Locate the cell with the specified text and output its [x, y] center coordinate. 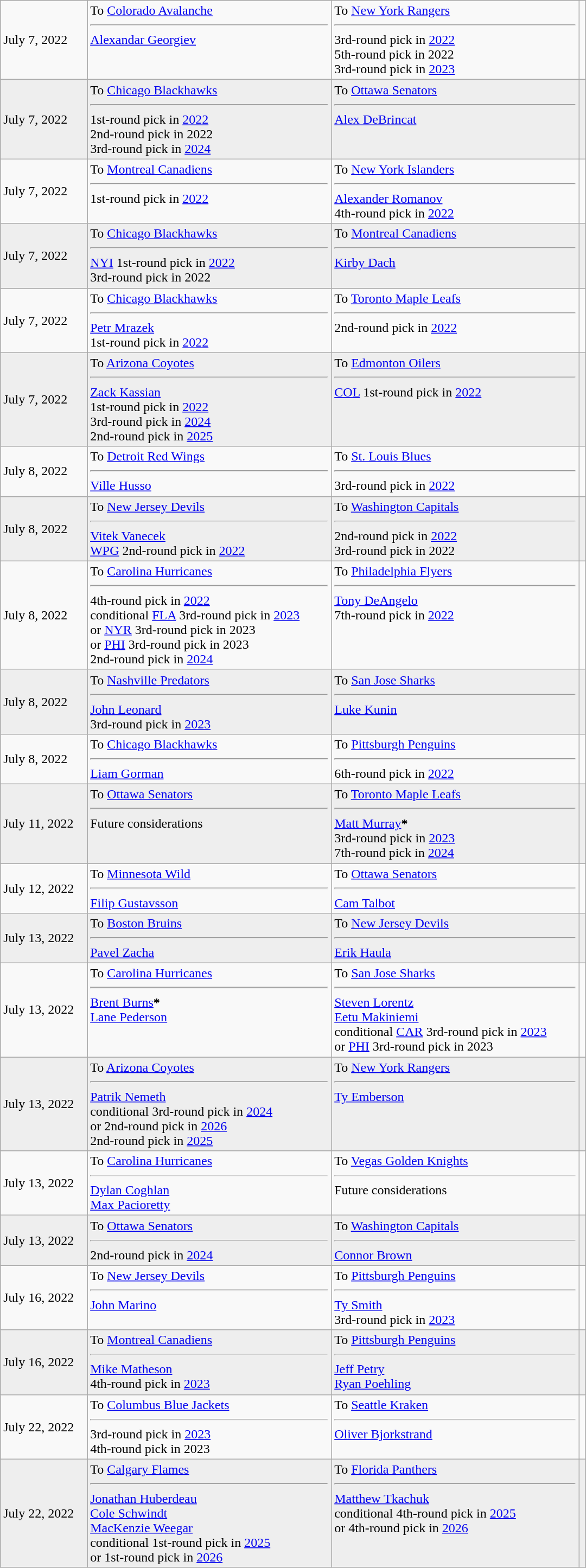
To Toronto Maple Leafs2nd-round pick in 2022 [455, 320]
To Chicago BlackhawksPetr Mrazek1st-round pick in 2022 [209, 320]
To Philadelphia FlyersTony DeAngelo7th-round pick in 2022 [455, 615]
To New Jersey DevilsVitek VanecekWPG 2nd-round pick in 2022 [209, 528]
To New York Rangers3rd-round pick in 20225th-round pick in 20223rd-round pick in 2023 [455, 40]
To Toronto Maple LeafsMatt Murray*3rd-round pick in 20237th-round pick in 2024 [455, 823]
To Washington Capitals2nd-round pick in 20223rd-round pick in 2022 [455, 528]
To San Jose SharksSteven LorentzEetu Makiniemiconditional CAR 3rd-round pick in 2023or PHI 3rd-round pick in 2023 [455, 1010]
To Detroit Red WingsVille Husso [209, 471]
To Seattle KrakenOliver Bjorkstrand [455, 1426]
To Florida PanthersMatthew Tkachukconditional 4th-round pick in 2025or 4th-round pick in 2026 [455, 1513]
To Ottawa SenatorsAlex DeBrincat [455, 119]
To Chicago BlackhawksLiam Gorman [209, 759]
To Ottawa Senators2nd-round pick in 2024 [209, 1240]
To San Jose SharksLuke Kunin [455, 702]
To New York IslandersAlexander Romanov4th-round pick in 2022 [455, 191]
To Chicago BlackhawksNYI 1st-round pick in 20223rd-round pick in 2022 [209, 256]
To Chicago Blackhawks1st-round pick in 20222nd-round pick in 20223rd-round pick in 2024 [209, 119]
To Montreal CanadiensMike Matheson4th-round pick in 2023 [209, 1362]
To Carolina HurricanesDylan CoghlanMax Pacioretty [209, 1183]
To Minnesota WildFilip Gustavsson [209, 888]
To Ottawa SenatorsCam Talbot [455, 888]
To Washington CapitalsConnor Brown [455, 1240]
To Boston BruinsPavel Zacha [209, 938]
To Arizona CoyotesPatrik Nemethconditional 3rd-round pick in 2024or 2nd-round pick in 20262nd-round pick in 2025 [209, 1104]
To Calgary FlamesJonathan HuberdeauCole SchwindtMacKenzie Weegarconditional 1st-round pick in 2025or 1st-round pick in 2026 [209, 1513]
To Pittsburgh PenguinsJeff PetryRyan Poehling [455, 1362]
To Columbus Blue Jackets3rd-round pick in 20234th-round pick in 2023 [209, 1426]
To Pittsburgh PenguinsTy Smith3rd-round pick in 2023 [455, 1297]
To Pittsburgh Penguins6th-round pick in 2022 [455, 759]
To Ottawa SenatorsFuture considerations [209, 823]
To Montreal CanadiensKirby Dach [455, 256]
To Edmonton OilersCOL 1st-round pick in 2022 [455, 399]
To St. Louis Blues3rd-round pick in 2022 [455, 471]
To New Jersey DevilsErik Haula [455, 938]
To Montreal Canadiens1st-round pick in 2022 [209, 191]
To Colorado AvalancheAlexandar Georgiev [209, 40]
To Arizona CoyotesZack Kassian1st-round pick in 20223rd-round pick in 20242nd-round pick in 2025 [209, 399]
To Vegas Golden KnightsFuture considerations [455, 1183]
To New York RangersTy Emberson [455, 1104]
To Nashville PredatorsJohn Leonard3rd-round pick in 2023 [209, 702]
To Carolina HurricanesBrent Burns*Lane Pederson [209, 1010]
To New Jersey DevilsJohn Marino [209, 1297]
July 11, 2022 [44, 823]
July 12, 2022 [44, 888]
